Extract the [X, Y] coordinate from the center of the cell holding the provided text.  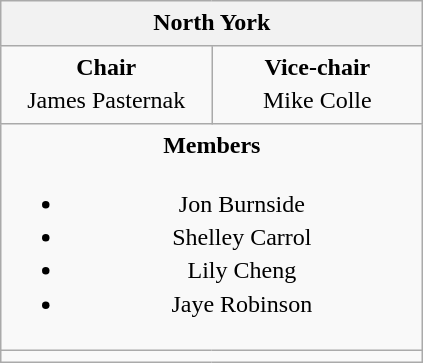
MembersJon BurnsideShelley CarrolLily ChengJaye Robinson [212, 238]
ChairJames Pasternak [106, 84]
Vice-chairMike Colle [318, 84]
North York [212, 24]
